Find where the given text appears and provide that cell's center as [x, y] coordinate. 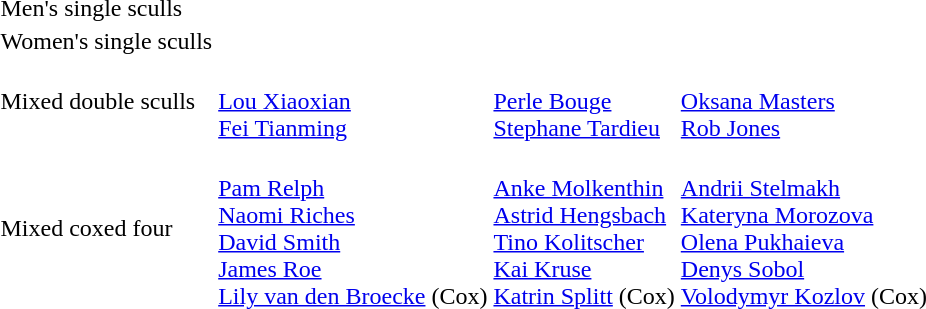
Perle BougeStephane Tardieu [584, 101]
Lou XiaoxianFei Tianming [353, 101]
